Pinpoint the cell where the given text exists, returning its [X, Y] midpoint coordinate. 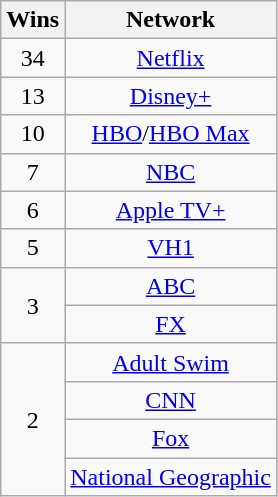
Wins [33, 20]
3 [33, 305]
Network [171, 20]
FX [171, 324]
7 [33, 172]
HBO/HBO Max [171, 134]
10 [33, 134]
Fox [171, 438]
5 [33, 248]
CNN [171, 400]
6 [33, 210]
Apple TV+ [171, 210]
NBC [171, 172]
ABC [171, 286]
34 [33, 58]
National Geographic [171, 477]
Adult Swim [171, 362]
Netflix [171, 58]
Disney+ [171, 96]
VH1 [171, 248]
13 [33, 96]
2 [33, 419]
